From the cell containing the given text, extract its center point as (x, y) coordinate. 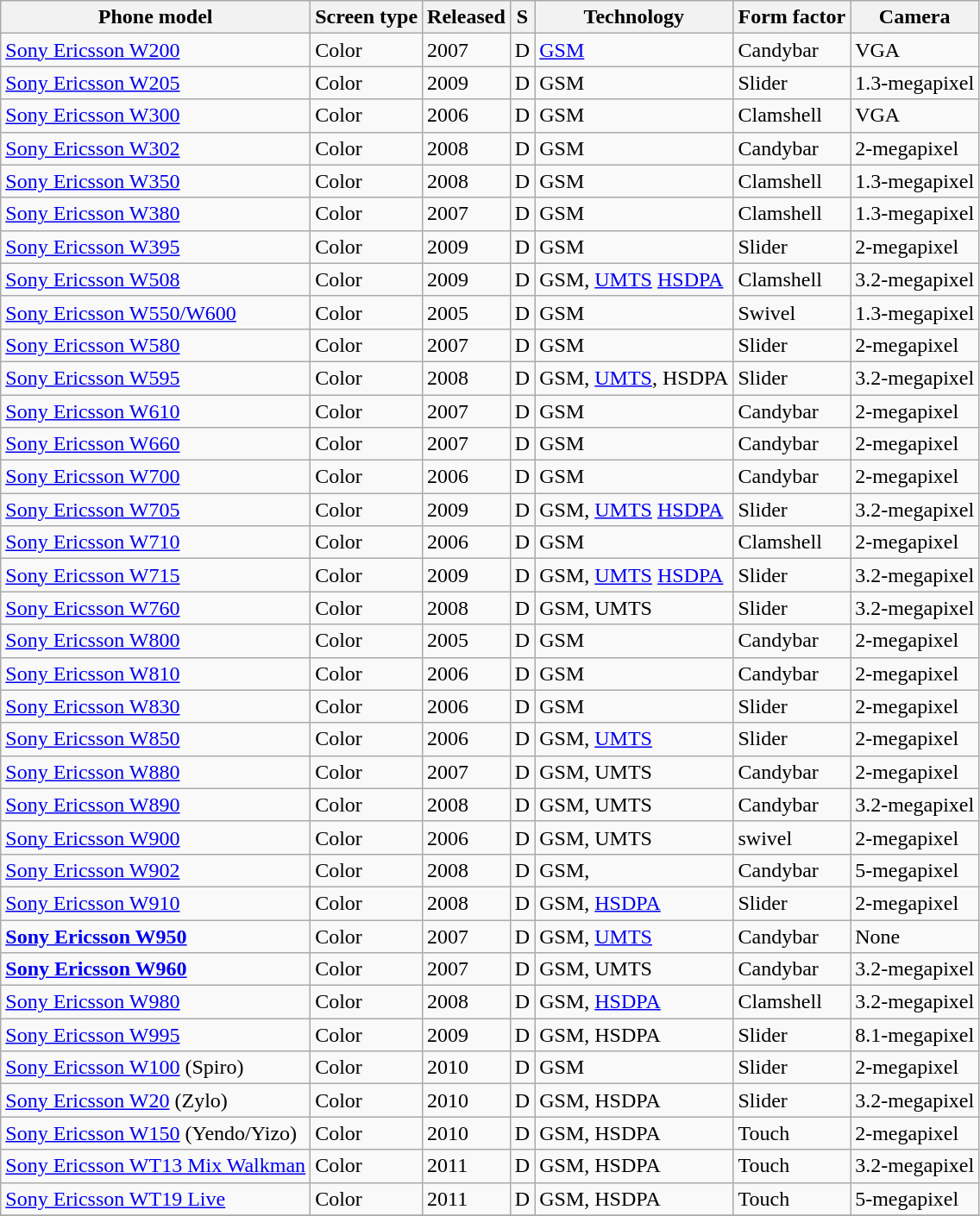
Sony Ericsson W830 (155, 706)
Sony Ericsson W380 (155, 214)
Sony Ericsson W890 (155, 805)
Sony Ericsson W910 (155, 903)
Sony Ericsson W205 (155, 83)
Sony Ericsson W880 (155, 772)
Sony Ericsson WT19 Live (155, 1199)
GSM, (634, 870)
Sony Ericsson W595 (155, 378)
None (914, 936)
Sony Ericsson W580 (155, 345)
swivel (792, 837)
Sony Ericsson WT13 Mix Walkman (155, 1166)
Sony Ericsson W508 (155, 279)
Sony Ericsson W150 (Yendo/Yizo) (155, 1133)
GSM, UMTS, HSDPA (634, 378)
Form factor (792, 17)
Phone model (155, 17)
Camera (914, 17)
Sony Ericsson W995 (155, 1035)
Sony Ericsson W700 (155, 477)
Sony Ericsson W900 (155, 837)
Sony Ericsson W800 (155, 641)
Released (467, 17)
Sony Ericsson W660 (155, 444)
Screen type (367, 17)
8.1-megapixel (914, 1035)
Sony Ericsson W710 (155, 542)
Sony Ericsson W20 (Zylo) (155, 1100)
Sony Ericsson W980 (155, 1002)
Sony Ericsson W302 (155, 148)
Sony Ericsson W350 (155, 181)
Sony Ericsson W100 (Spiro) (155, 1068)
Sony Ericsson W950 (155, 936)
Sony Ericsson W395 (155, 247)
Sony Ericsson W200 (155, 50)
Sony Ericsson W610 (155, 411)
Sony Ericsson W300 (155, 116)
Sony Ericsson W550/W600 (155, 312)
S (522, 17)
Sony Ericsson W715 (155, 575)
Sony Ericsson W760 (155, 608)
Sony Ericsson W705 (155, 510)
Swivel (792, 312)
Sony Ericsson W810 (155, 674)
Sony Ericsson W902 (155, 870)
Technology (634, 17)
Sony Ericsson W960 (155, 969)
Sony Ericsson W850 (155, 739)
